Provide the [x, y] coordinate of the cell's center where the given text is located.  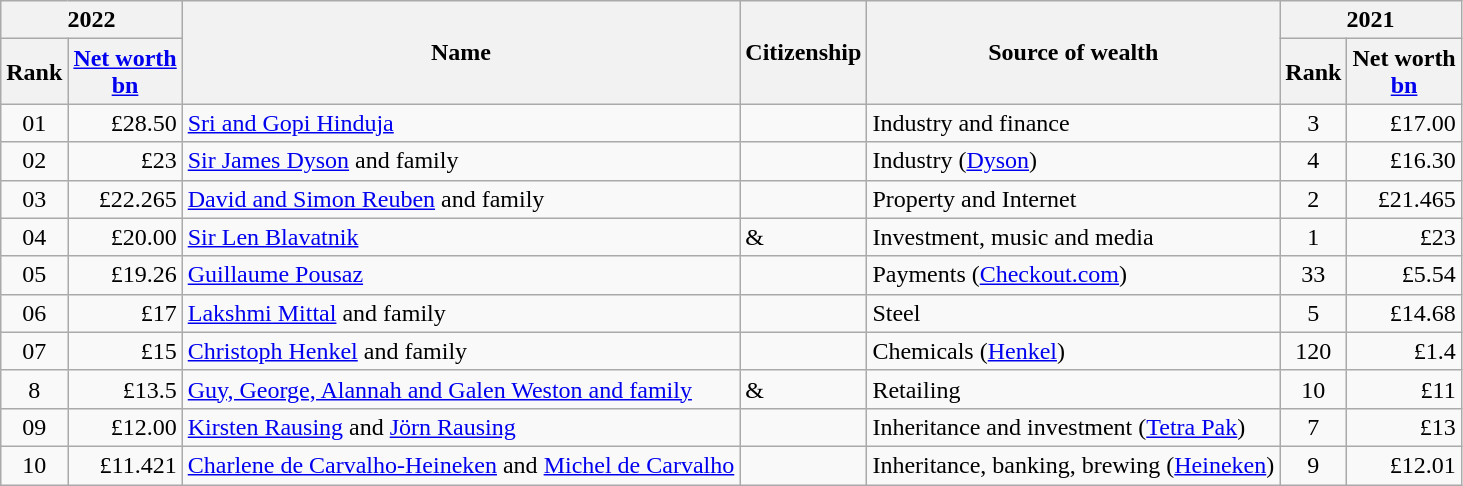
£13 [1404, 427]
£11 [1404, 389]
£28.50 [125, 123]
01 [34, 123]
£11.421 [125, 465]
Charlene de Carvalho-Heineken and Michel de Carvalho [461, 465]
2022 [92, 20]
Property and Internet [1074, 199]
Citizenship [804, 52]
David and Simon Reuben and family [461, 199]
2021 [1370, 20]
4 [1314, 161]
£17 [125, 313]
Payments (Checkout.com) [1074, 275]
£17.00 [1404, 123]
£21.465 [1404, 199]
Kirsten Rausing and Jörn Rausing [461, 427]
3 [1314, 123]
2 [1314, 199]
£1.4 [1404, 351]
06 [34, 313]
9 [1314, 465]
Retailing [1074, 389]
04 [34, 237]
Industry and finance [1074, 123]
Sri and Gopi Hinduja [461, 123]
£12.01 [1404, 465]
Name [461, 52]
Chemicals (Henkel) [1074, 351]
Industry (Dyson) [1074, 161]
£16.30 [1404, 161]
£14.68 [1404, 313]
Steel [1074, 313]
02 [34, 161]
Guillaume Pousaz [461, 275]
£20.00 [125, 237]
Investment, music and media [1074, 237]
Inheritance, banking, brewing (Heineken) [1074, 465]
09 [34, 427]
Sir James Dyson and family [461, 161]
1 [1314, 237]
Lakshmi Mittal and family [461, 313]
7 [1314, 427]
£5.54 [1404, 275]
£22.265 [125, 199]
£12.00 [125, 427]
Christoph Henkel and family [461, 351]
Guy, George, Alannah and Galen Weston and family [461, 389]
33 [1314, 275]
£13.5 [125, 389]
120 [1314, 351]
Sir Len Blavatnik [461, 237]
£19.26 [125, 275]
03 [34, 199]
Inheritance and investment (Tetra Pak) [1074, 427]
5 [1314, 313]
07 [34, 351]
£15 [125, 351]
05 [34, 275]
Source of wealth [1074, 52]
8 [34, 389]
